Identify which cell holds the provided text, then report its (x, y) central coordinate. 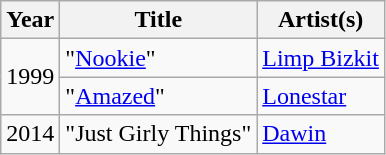
Dawin (321, 134)
1999 (30, 77)
Artist(s) (321, 20)
Lonestar (321, 96)
Year (30, 20)
Title (158, 20)
"Just Girly Things" (158, 134)
"Nookie" (158, 58)
Limp Bizkit (321, 58)
2014 (30, 134)
"Amazed" (158, 96)
